Output the [x, y] coordinate of the center of the cell containing the given text.  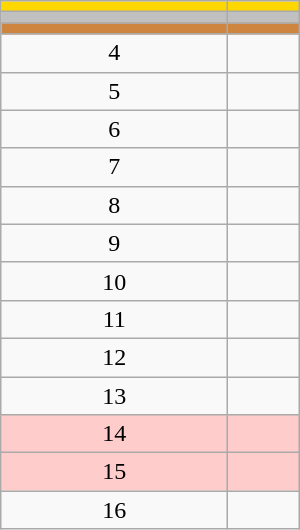
5 [114, 91]
13 [114, 395]
14 [114, 434]
4 [114, 53]
9 [114, 243]
10 [114, 281]
8 [114, 205]
7 [114, 167]
16 [114, 510]
12 [114, 357]
15 [114, 472]
6 [114, 129]
11 [114, 319]
